Scan for the cell matching the given text and deliver its [x, y] coordinate at center. 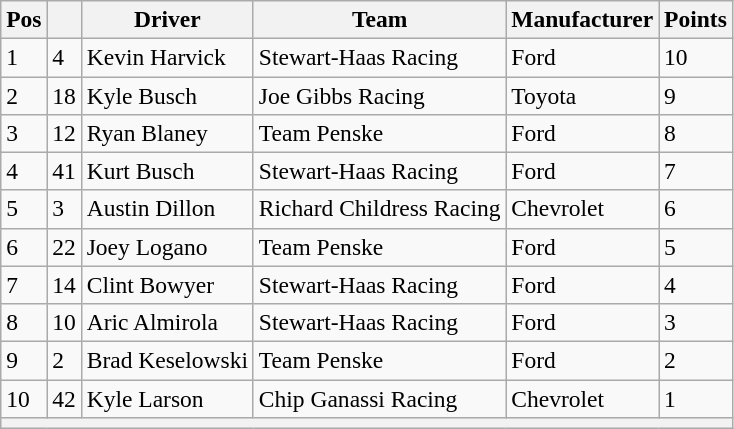
Toyota [582, 95]
22 [64, 247]
Points [696, 19]
14 [64, 285]
Aric Almirola [167, 322]
Manufacturer [582, 19]
Ryan Blaney [167, 133]
Richard Childress Racing [379, 209]
18 [64, 95]
12 [64, 133]
Kevin Harvick [167, 57]
Kyle Larson [167, 398]
Joe Gibbs Racing [379, 95]
Kurt Busch [167, 171]
42 [64, 398]
Pos [24, 19]
Team [379, 19]
Joey Logano [167, 247]
Chip Ganassi Racing [379, 398]
Brad Keselowski [167, 360]
Austin Dillon [167, 209]
Clint Bowyer [167, 285]
Driver [167, 19]
41 [64, 171]
Kyle Busch [167, 95]
